Find where the given text appears and provide that cell's center as [x, y] coordinate. 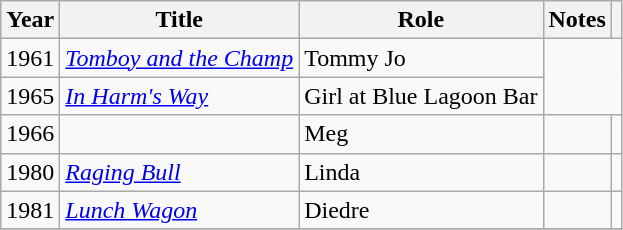
1981 [30, 210]
Title [180, 20]
1980 [30, 172]
Role [421, 20]
Notes [577, 20]
Linda [421, 172]
Girl at Blue Lagoon Bar [421, 96]
Year [30, 20]
In Harm's Way [180, 96]
1966 [30, 134]
Raging Bull [180, 172]
Tommy Jo [421, 58]
1961 [30, 58]
Lunch Wagon [180, 210]
Tomboy and the Champ [180, 58]
1965 [30, 96]
Diedre [421, 210]
Meg [421, 134]
